Locate the cell with the specified text and output its (x, y) center coordinate. 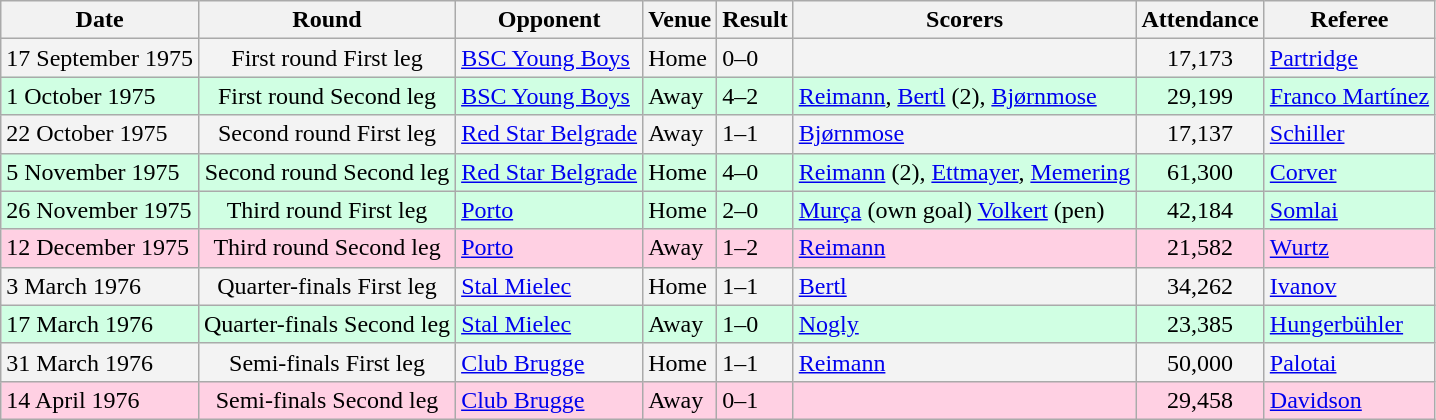
22 October 1975 (100, 134)
Result (755, 20)
Second round Second leg (326, 172)
61,300 (1200, 172)
Nogly (964, 324)
1–0 (755, 324)
Franco Martínez (1349, 96)
50,000 (1200, 362)
Somlai (1349, 210)
23,385 (1200, 324)
34,262 (1200, 286)
Date (100, 20)
Wurtz (1349, 248)
4–2 (755, 96)
Semi-finals First leg (326, 362)
First round First leg (326, 58)
Second round First leg (326, 134)
17 September 1975 (100, 58)
Davidson (1349, 400)
Referee (1349, 20)
0–0 (755, 58)
Third round First leg (326, 210)
17 March 1976 (100, 324)
Reimann, Bertl (2), Bjørnmose (964, 96)
2–0 (755, 210)
Round (326, 20)
0–1 (755, 400)
First round Second leg (326, 96)
17,173 (1200, 58)
Reimann (2), Ettmayer, Memering (964, 172)
Quarter-finals First leg (326, 286)
1–2 (755, 248)
5 November 1975 (100, 172)
Third round Second leg (326, 248)
Venue (680, 20)
Quarter-finals Second leg (326, 324)
Bjørnmose (964, 134)
14 April 1976 (100, 400)
Partridge (1349, 58)
Scorers (964, 20)
21,582 (1200, 248)
Semi-finals Second leg (326, 400)
Murça (own goal) Volkert (pen) (964, 210)
Hungerbühler (1349, 324)
1 October 1975 (100, 96)
12 December 1975 (100, 248)
Attendance (1200, 20)
17,137 (1200, 134)
Bertl (964, 286)
4–0 (755, 172)
29,199 (1200, 96)
3 March 1976 (100, 286)
Palotai (1349, 362)
29,458 (1200, 400)
Corver (1349, 172)
Schiller (1349, 134)
Ivanov (1349, 286)
31 March 1976 (100, 362)
42,184 (1200, 210)
26 November 1975 (100, 210)
Opponent (550, 20)
